Pinpoint the cell where the given text exists, returning its (x, y) midpoint coordinate. 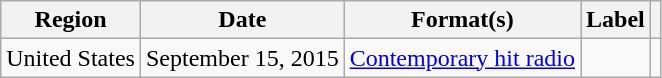
Format(s) (462, 20)
Date (242, 20)
Label (615, 20)
Region (71, 20)
Contemporary hit radio (462, 58)
September 15, 2015 (242, 58)
United States (71, 58)
